Output the [x, y] coordinate of the center of the cell containing the given text.  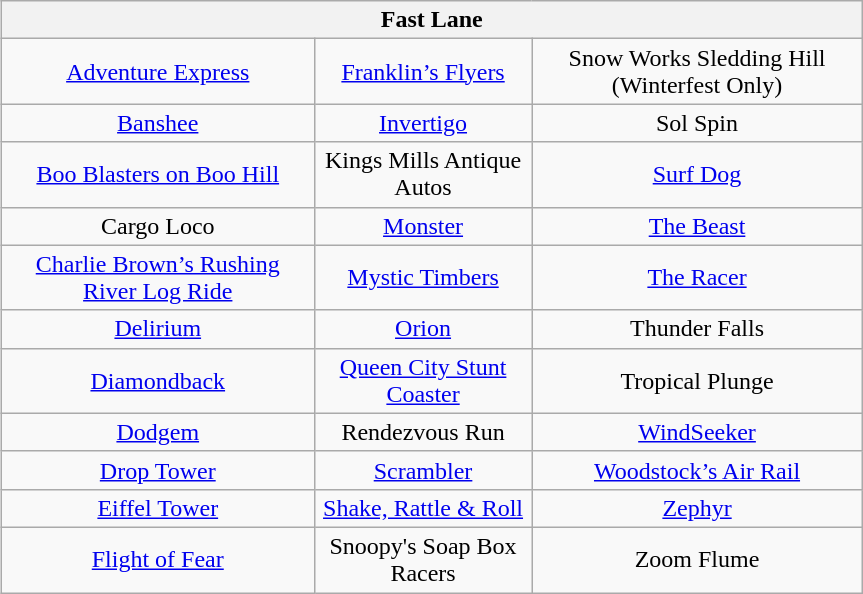
Snow Works Sledding Hill (Winterfest Only) [697, 72]
Tropical Plunge [697, 380]
Zephyr [697, 508]
Monster [423, 226]
Banshee [158, 123]
The Racer [697, 278]
Kings Mills Antique Autos [423, 174]
Adventure Express [158, 72]
Rendezvous Run [423, 432]
Delirium [158, 329]
Eiffel Tower [158, 508]
Dodgem [158, 432]
Franklin’s Flyers [423, 72]
The Beast [697, 226]
Queen City Stunt Coaster [423, 380]
Orion [423, 329]
Invertigo [423, 123]
WindSeeker [697, 432]
Shake, Rattle & Roll [423, 508]
Cargo Loco [158, 226]
Flight of Fear [158, 560]
Woodstock’s Air Rail [697, 470]
Zoom Flume [697, 560]
Scrambler [423, 470]
Snoopy's Soap Box Racers [423, 560]
Drop Tower [158, 470]
Surf Dog [697, 174]
Diamondback [158, 380]
Charlie Brown’s Rushing River Log Ride [158, 278]
Mystic Timbers [423, 278]
Sol Spin [697, 123]
Fast Lane [432, 20]
Thunder Falls [697, 329]
Boo Blasters on Boo Hill [158, 174]
